Scan for the cell matching the given text and deliver its [X, Y] coordinate at center. 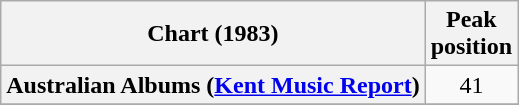
41 [471, 85]
Peakposition [471, 34]
Chart (1983) [213, 34]
Australian Albums (Kent Music Report) [213, 85]
